For the text-containing cell, return its midpoint in [X, Y] coordinate format. 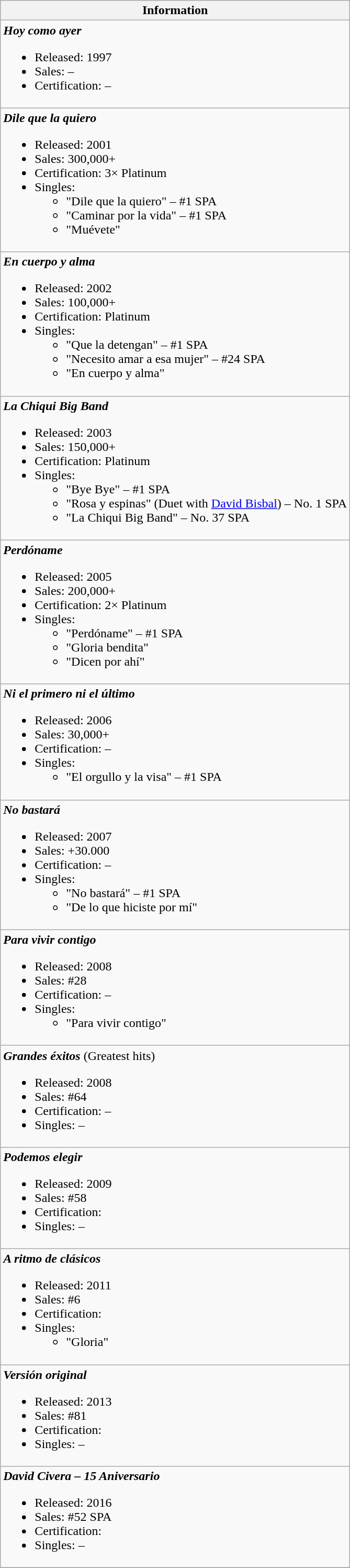
Hoy como ayerReleased: 1997Sales: –Certification: – [175, 64]
Information [175, 10]
Versión originalReleased: 2013Sales: #81Certification:Singles: – [175, 1416]
No bastaráReleased: 2007Sales: +30.000Certification: –Singles:"No bastará" – #1 SPA"De lo que hiciste por mí" [175, 865]
Podemos elegirReleased: 2009Sales: #58Certification:Singles: – [175, 1198]
Dile que la quieroReleased: 2001Sales: 300,000+Certification: 3× PlatinumSingles:"Dile que la quiero" – #1 SPA"Caminar por la vida" – #1 SPA"Muévete" [175, 180]
PerdónameReleased: 2005Sales: 200,000+Certification: 2× PlatinumSingles:"Perdóname" – #1 SPA"Gloria bendita""Dicen por ahí" [175, 612]
Grandes éxitos (Greatest hits)Released: 2008Sales: #64Certification: –Singles: – [175, 1096]
Ni el primero ni el últimoReleased: 2006Sales: 30,000+Certification: –Singles:"El orgullo y la visa" – #1 SPA [175, 742]
A ritmo de clásicosReleased: 2011Sales: #6Certification:Singles:"Gloria" [175, 1306]
Para vivir contigoReleased: 2008Sales: #28Certification: –Singles:"Para vivir contigo" [175, 988]
David Civera – 15 AniversarioReleased: 2016Sales: #52 SPACertification:Singles: – [175, 1517]
